Locate the cell with the specified text and output its (x, y) center coordinate. 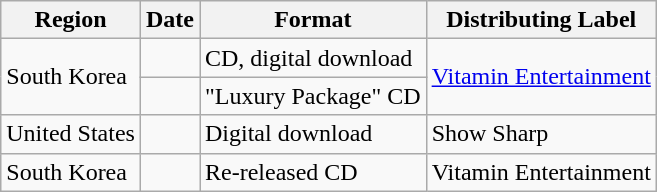
CD, digital download (314, 58)
Re-released CD (314, 172)
"Luxury Package" CD (314, 96)
United States (71, 134)
Format (314, 20)
Distributing Label (541, 20)
Date (170, 20)
Digital download (314, 134)
Show Sharp (541, 134)
Region (71, 20)
